Extract the (X, Y) coordinate from the center of the cell holding the provided text.  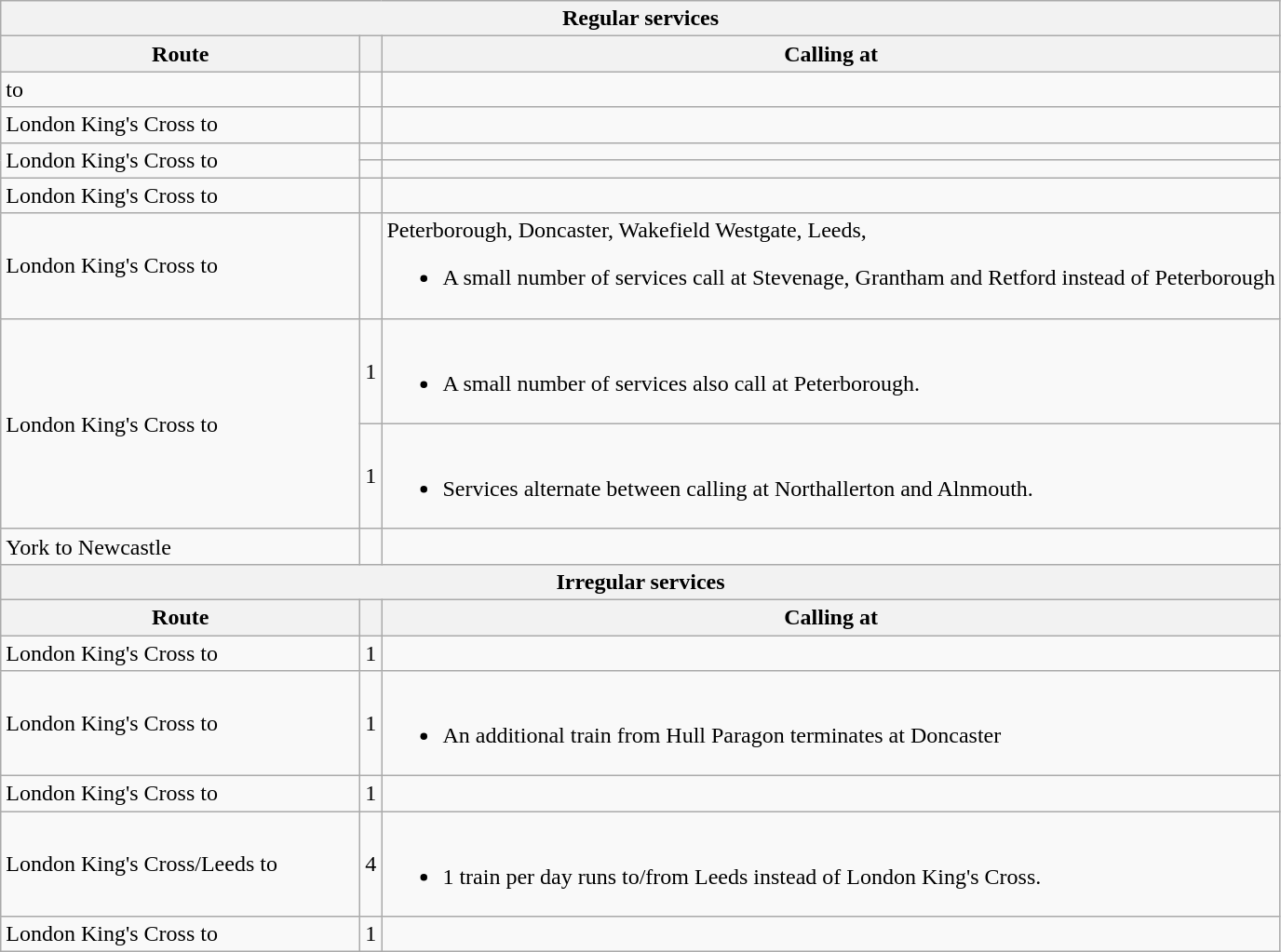
An additional train from Hull Paragon terminates at Doncaster (830, 724)
1 train per day runs to/from Leeds instead of London King's Cross. (830, 864)
Peterborough, Doncaster, Wakefield Westgate, Leeds, A small number of services call at Stevenage, Grantham and Retford instead of Peterborough (830, 266)
Irregular services (640, 582)
York to Newcastle (181, 546)
A small number of services also call at Peterborough. (830, 370)
4 (371, 864)
London King's Cross/Leeds to (181, 864)
Regular services (640, 19)
Services alternate between calling at Northallerton and Alnmouth. (830, 476)
to (181, 89)
